Pinpoint the cell where the given text exists, returning its (x, y) midpoint coordinate. 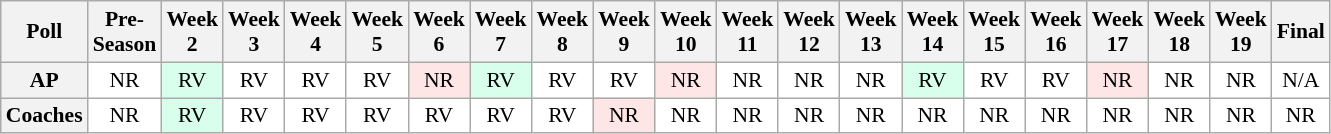
N/A (1301, 80)
Week14 (933, 32)
Week4 (316, 32)
Week12 (809, 32)
Week15 (994, 32)
Week18 (1179, 32)
Coaches (44, 116)
Week7 (501, 32)
Week9 (624, 32)
Poll (44, 32)
Final (1301, 32)
Week2 (192, 32)
Week5 (377, 32)
Week17 (1118, 32)
Week6 (439, 32)
Week16 (1056, 32)
Week10 (686, 32)
Week8 (562, 32)
Week11 (748, 32)
AP (44, 80)
Pre-Season (125, 32)
Week3 (254, 32)
Week13 (871, 32)
Week19 (1241, 32)
